Locate the cell with the specified text and output its [x, y] center coordinate. 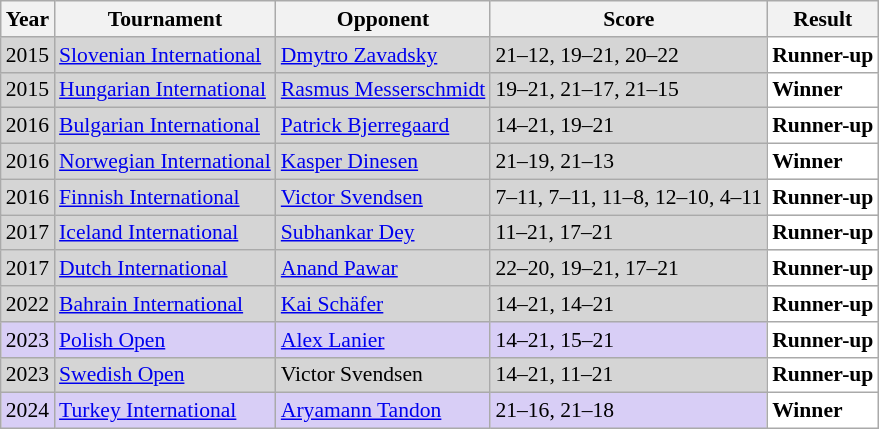
Finnish International [165, 197]
Year [28, 19]
14–21, 19–21 [628, 126]
Patrick Bjerregaard [384, 126]
Bahrain International [165, 304]
Kai Schäfer [384, 304]
Iceland International [165, 233]
Aryamann Tandon [384, 411]
Tournament [165, 19]
Kasper Dinesen [384, 162]
Opponent [384, 19]
Score [628, 19]
Subhankar Dey [384, 233]
Hungarian International [165, 90]
Turkey International [165, 411]
14–21, 11–21 [628, 375]
21–19, 21–13 [628, 162]
2024 [28, 411]
Rasmus Messerschmidt [384, 90]
21–12, 19–21, 20–22 [628, 55]
Alex Lanier [384, 340]
14–21, 14–21 [628, 304]
Dutch International [165, 269]
Polish Open [165, 340]
21–16, 21–18 [628, 411]
Norwegian International [165, 162]
Dmytro Zavadsky [384, 55]
Result [822, 19]
11–21, 17–21 [628, 233]
19–21, 21–17, 21–15 [628, 90]
Bulgarian International [165, 126]
2022 [28, 304]
Anand Pawar [384, 269]
Swedish Open [165, 375]
14–21, 15–21 [628, 340]
Slovenian International [165, 55]
7–11, 7–11, 11–8, 12–10, 4–11 [628, 197]
22–20, 19–21, 17–21 [628, 269]
